Output the (X, Y) coordinate of the center of the cell containing the given text.  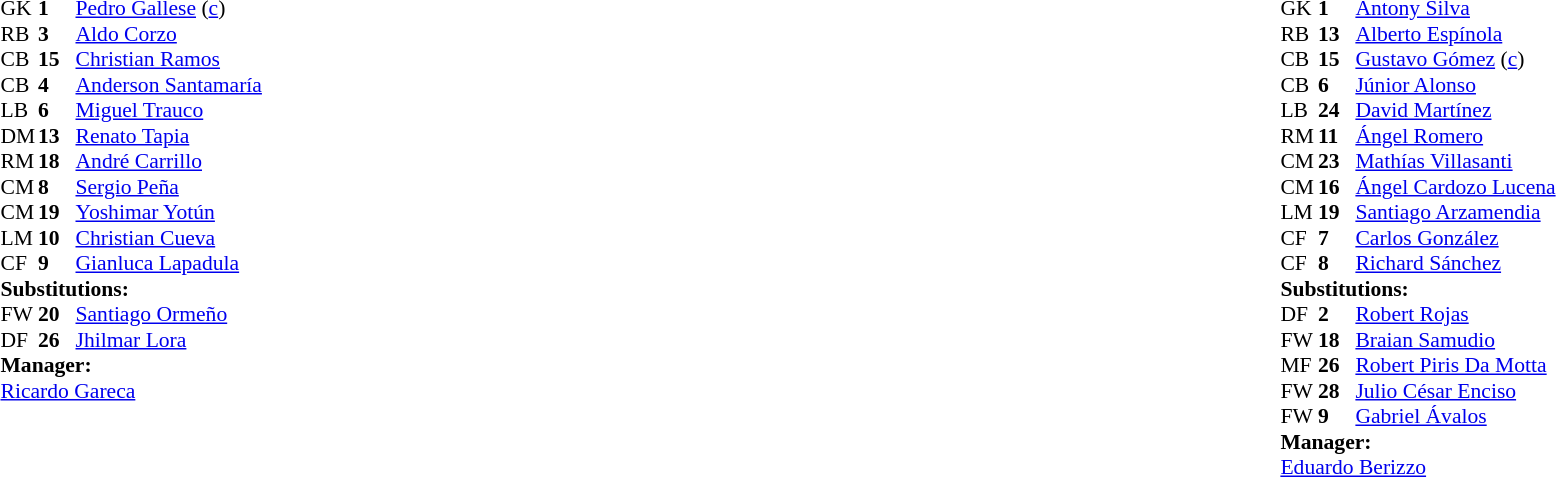
David Martínez (1455, 111)
Aldo Corzo (169, 34)
Robert Rojas (1455, 315)
20 (57, 315)
Ángel Romero (1455, 136)
Ricardo Gareca (130, 391)
Robert Piris Da Motta (1455, 365)
Carlos González (1455, 238)
28 (1337, 391)
11 (1337, 136)
Miguel Trauco (169, 111)
Christian Ramos (169, 59)
7 (1337, 238)
Santiago Arzamendia (1455, 213)
Christian Cueva (169, 238)
16 (1337, 187)
Gustavo Gómez (c) (1455, 59)
24 (1337, 111)
Braian Samudio (1455, 340)
André Carrillo (169, 161)
3 (57, 34)
Renato Tapia (169, 136)
Jhilmar Lora (169, 340)
Santiago Ormeño (169, 315)
Alberto Espínola (1455, 34)
23 (1337, 161)
2 (1337, 315)
Júnior Alonso (1455, 85)
Julio César Enciso (1455, 391)
Gianluca Lapadula (169, 263)
4 (57, 85)
Gabriel Ávalos (1455, 417)
Sergio Peña (169, 187)
Mathías Villasanti (1455, 161)
DM (19, 136)
Richard Sánchez (1455, 263)
10 (57, 238)
MF (1299, 365)
Anderson Santamaría (169, 85)
Yoshimar Yotún (169, 213)
Ángel Cardozo Lucena (1455, 187)
